Find where the given text appears and provide that cell's center as [x, y] coordinate. 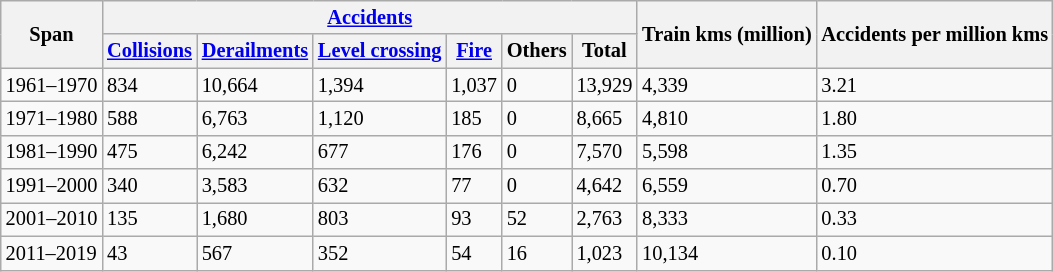
1981–1990 [52, 152]
Others [537, 51]
Total [605, 51]
1991–2000 [52, 186]
475 [150, 152]
4,339 [726, 85]
0.10 [935, 253]
632 [380, 186]
2011–2019 [52, 253]
1,023 [605, 253]
Span [52, 34]
4,810 [726, 118]
5,598 [726, 152]
834 [150, 85]
1,037 [474, 85]
Collisions [150, 51]
Accidents [370, 17]
3,583 [255, 186]
10,134 [726, 253]
2001–2010 [52, 219]
567 [255, 253]
7,570 [605, 152]
Level crossing [380, 51]
6,559 [726, 186]
8,665 [605, 118]
677 [380, 152]
43 [150, 253]
4,642 [605, 186]
Derailments [255, 51]
6,242 [255, 152]
77 [474, 186]
Train kms (million) [726, 34]
3.21 [935, 85]
6,763 [255, 118]
1,120 [380, 118]
13,929 [605, 85]
352 [380, 253]
1.35 [935, 152]
176 [474, 152]
1,394 [380, 85]
588 [150, 118]
Fire [474, 51]
54 [474, 253]
185 [474, 118]
93 [474, 219]
0.70 [935, 186]
Accidents per million kms [935, 34]
1971–1980 [52, 118]
1961–1970 [52, 85]
52 [537, 219]
10,664 [255, 85]
16 [537, 253]
2,763 [605, 219]
1.80 [935, 118]
0.33 [935, 219]
340 [150, 186]
135 [150, 219]
1,680 [255, 219]
803 [380, 219]
8,333 [726, 219]
